Return the (x, y) coordinate for the center point of the cell that contains the specified text.  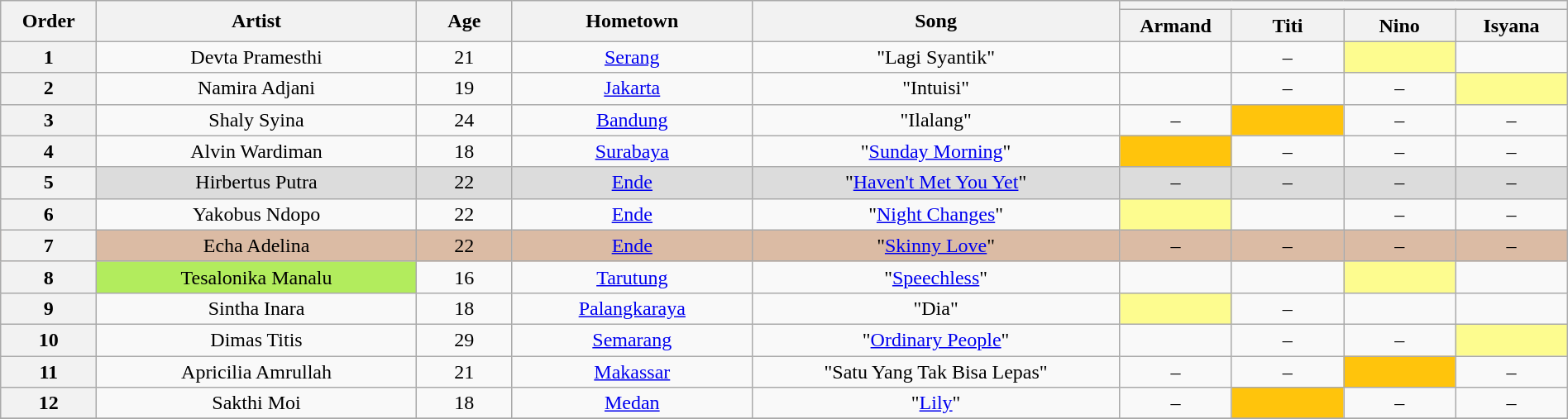
Dimas Titis (256, 340)
10 (49, 340)
Jakarta (632, 88)
Medan (632, 403)
Sakthi Moi (256, 403)
Hometown (632, 21)
Sintha Inara (256, 308)
"Dia" (936, 308)
"Skinny Love" (936, 245)
Shaly Syina (256, 120)
Order (49, 21)
Hirbertus Putra (256, 183)
"Night Changes" (936, 214)
Bandung (632, 120)
"Ordinary People" (936, 340)
Isyana (1512, 26)
12 (49, 403)
Makassar (632, 371)
Nino (1399, 26)
Echa Adelina (256, 245)
Age (464, 21)
19 (464, 88)
29 (464, 340)
Semarang (632, 340)
8 (49, 277)
Apricilia Amrullah (256, 371)
24 (464, 120)
6 (49, 214)
Tarutung (632, 277)
"Intuisi" (936, 88)
"Sunday Morning" (936, 151)
1 (49, 57)
9 (49, 308)
"Speechless" (936, 277)
4 (49, 151)
Surabaya (632, 151)
Namira Adjani (256, 88)
Armand (1176, 26)
"Lily" (936, 403)
Titi (1287, 26)
"Lagi Syantik" (936, 57)
Tesalonika Manalu (256, 277)
Serang (632, 57)
5 (49, 183)
Yakobus Ndopo (256, 214)
"Ilalang" (936, 120)
Palangkaraya (632, 308)
Artist (256, 21)
"Haven't Met You Yet" (936, 183)
Song (936, 21)
16 (464, 277)
3 (49, 120)
"Satu Yang Tak Bisa Lepas" (936, 371)
Devta Pramesthi (256, 57)
7 (49, 245)
11 (49, 371)
Alvin Wardiman (256, 151)
2 (49, 88)
